Return [X, Y] of the center of cell containing provided text 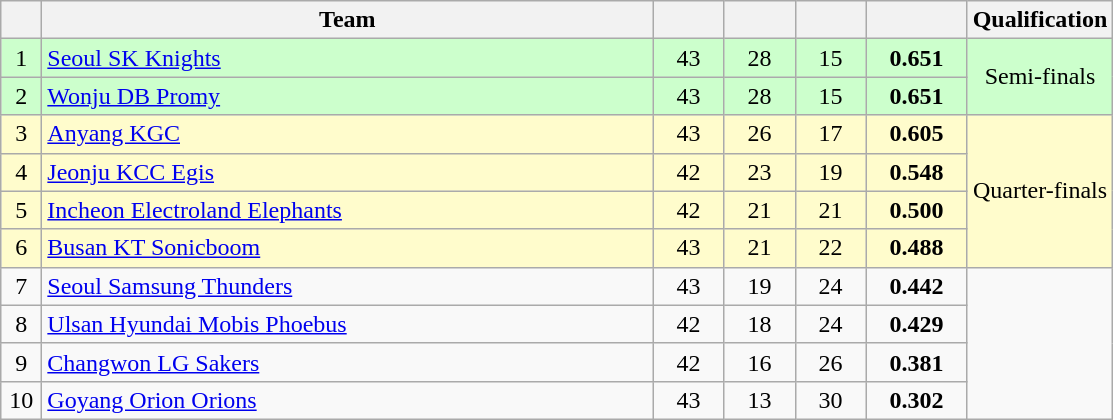
0.500 [916, 210]
2 [22, 96]
Goyang Orion Orions [348, 400]
1 [22, 58]
Incheon Electroland Elephants [348, 210]
0.381 [916, 362]
Wonju DB Promy [348, 96]
8 [22, 324]
Ulsan Hyundai Mobis Phoebus [348, 324]
Semi-finals [1040, 77]
22 [830, 248]
Anyang KGC [348, 134]
7 [22, 286]
4 [22, 172]
Quarter-finals [1040, 191]
18 [760, 324]
23 [760, 172]
3 [22, 134]
13 [760, 400]
0.488 [916, 248]
0.605 [916, 134]
10 [22, 400]
17 [830, 134]
9 [22, 362]
30 [830, 400]
Qualification [1040, 20]
0.429 [916, 324]
0.442 [916, 286]
6 [22, 248]
0.302 [916, 400]
0.548 [916, 172]
16 [760, 362]
Busan KT Sonicboom [348, 248]
Seoul SK Knights [348, 58]
Changwon LG Sakers [348, 362]
5 [22, 210]
Team [348, 20]
Seoul Samsung Thunders [348, 286]
Jeonju KCC Egis [348, 172]
